Return (X, Y) of the center of cell containing provided text 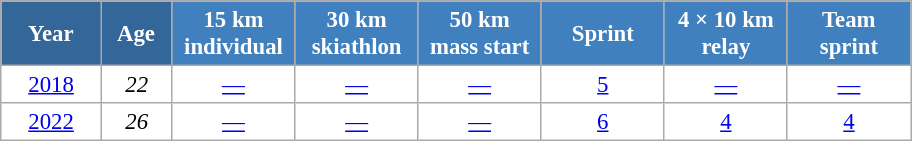
Age (136, 34)
22 (136, 85)
26 (136, 122)
2022 (52, 122)
4 × 10 km relay (726, 34)
Sprint (602, 34)
2018 (52, 85)
Year (52, 34)
30 km skiathlon (356, 34)
6 (602, 122)
15 km individual (234, 34)
5 (602, 85)
Team sprint (848, 34)
50 km mass start (480, 34)
